Scan for the cell matching the given text and deliver its [X, Y] coordinate at center. 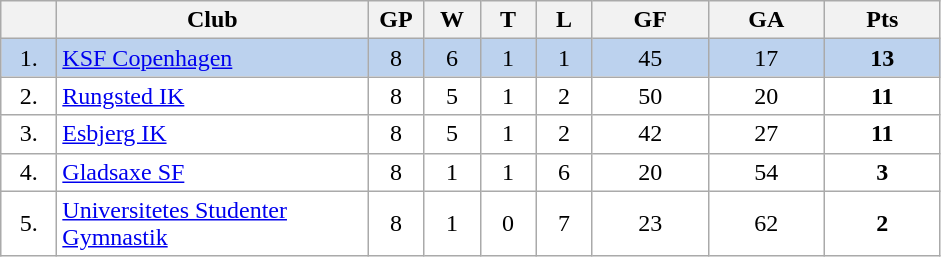
17 [766, 58]
62 [766, 224]
45 [650, 58]
3 [882, 172]
27 [766, 134]
54 [766, 172]
5. [29, 224]
2. [29, 96]
1. [29, 58]
GA [766, 20]
Pts [882, 20]
Club [212, 20]
13 [882, 58]
4. [29, 172]
Esbjerg IK [212, 134]
7 [564, 224]
50 [650, 96]
Universitetes Studenter Gymnastik [212, 224]
23 [650, 224]
Gladsaxe SF [212, 172]
0 [508, 224]
42 [650, 134]
L [564, 20]
T [508, 20]
GP [396, 20]
W [452, 20]
KSF Copenhagen [212, 58]
Rungsted IK [212, 96]
3. [29, 134]
GF [650, 20]
